Return (X, Y) of the center of cell containing provided text 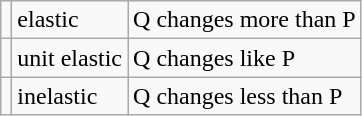
Q changes like P (245, 58)
Q changes more than P (245, 20)
elastic (70, 20)
unit elastic (70, 58)
Q changes less than P (245, 96)
inelastic (70, 96)
